Return the (X, Y) coordinate for the center point of the cell that contains the specified text.  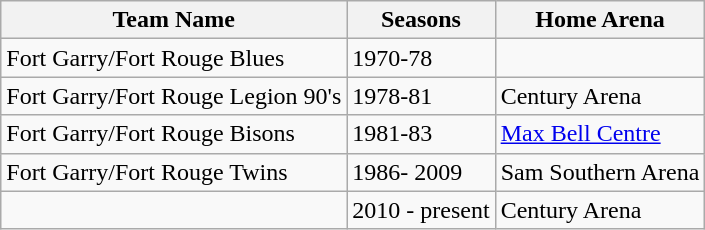
1978-81 (421, 96)
Fort Garry/Fort Rouge Bisons (174, 134)
1981-83 (421, 134)
Home Arena (600, 20)
Team Name (174, 20)
Seasons (421, 20)
Fort Garry/Fort Rouge Twins (174, 172)
Fort Garry/Fort Rouge Legion 90's (174, 96)
Max Bell Centre (600, 134)
2010 - present (421, 210)
Fort Garry/Fort Rouge Blues (174, 58)
1986- 2009 (421, 172)
Sam Southern Arena (600, 172)
1970-78 (421, 58)
